Return the (x, y) coordinate for the center point of the cell that contains the specified text.  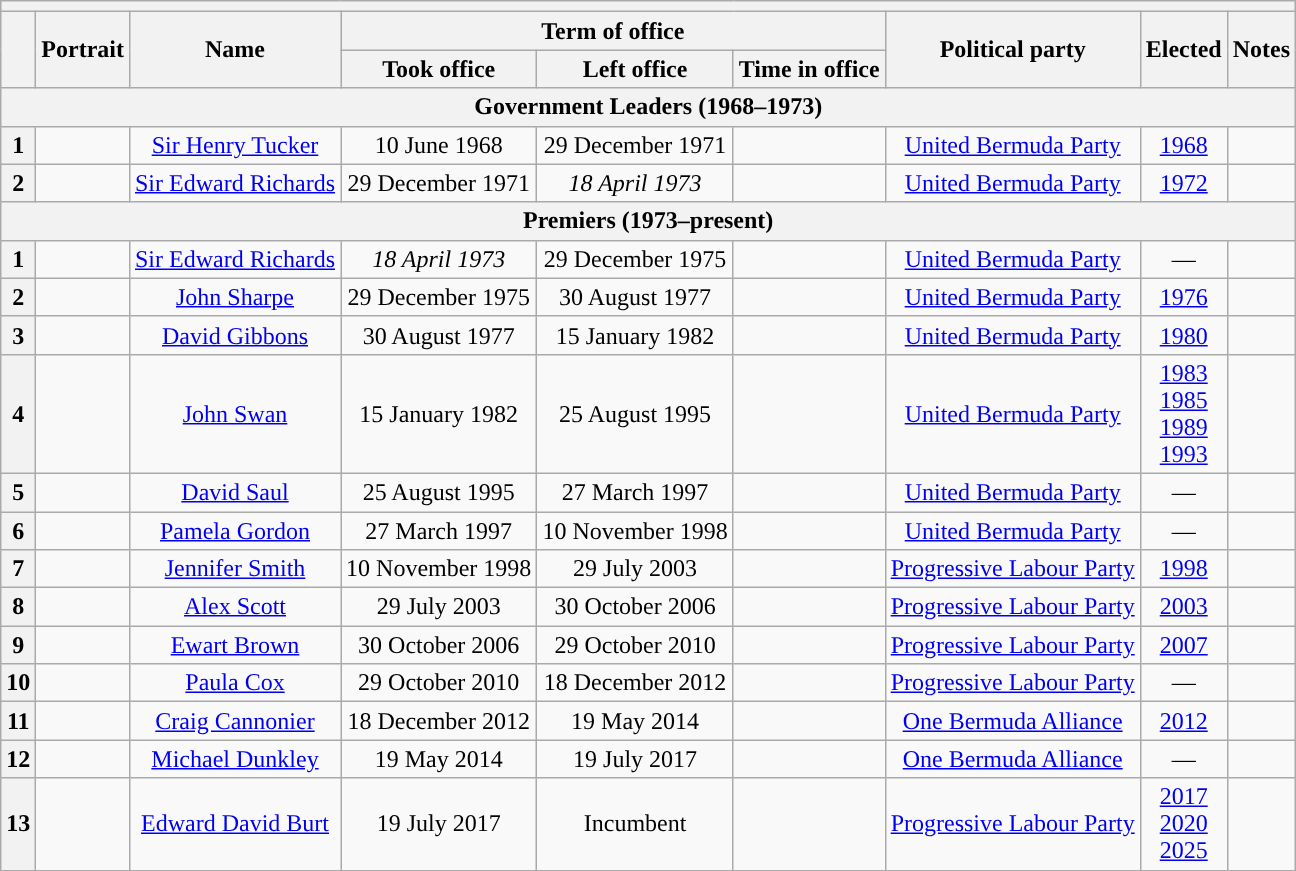
1980 (1184, 335)
Incumbent (635, 824)
1998 (1184, 569)
1972 (1184, 183)
Edward David Burt (234, 824)
6 (18, 531)
11 (18, 721)
Craig Cannonier (234, 721)
2003 (1184, 607)
1968 (1184, 145)
David Gibbons (234, 335)
8 (18, 607)
John Swan (234, 414)
Name (234, 50)
5 (18, 492)
Government Leaders (1968–1973) (648, 107)
Term of office (614, 31)
2007 (1184, 645)
Premiers (1973–present) (648, 221)
201720202025 (1184, 824)
Jennifer Smith (234, 569)
10 June 1968 (439, 145)
1976 (1184, 297)
12 (18, 759)
Notes (1261, 50)
2012 (1184, 721)
Took office (439, 69)
3 (18, 335)
Paula Cox (234, 683)
John Sharpe (234, 297)
Alex Scott (234, 607)
David Saul (234, 492)
Political party (1012, 50)
Portrait (83, 50)
Left office (635, 69)
10 (18, 683)
Michael Dunkley (234, 759)
Elected (1184, 50)
9 (18, 645)
1983198519891993 (1184, 414)
4 (18, 414)
Ewart Brown (234, 645)
13 (18, 824)
Sir Henry Tucker (234, 145)
7 (18, 569)
Time in office (809, 69)
Pamela Gordon (234, 531)
